Output the [X, Y] coordinate of the center of the cell containing the given text.  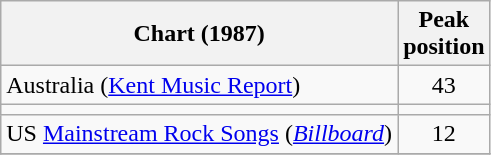
Peakposition [444, 34]
12 [444, 134]
US Mainstream Rock Songs (Billboard) [200, 134]
Australia (Kent Music Report) [200, 85]
Chart (1987) [200, 34]
43 [444, 85]
